Search for the cell housing the specified text and yield its (X, Y) center coordinate. 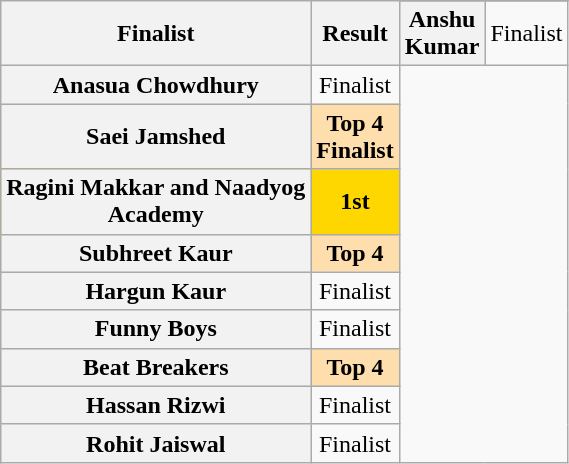
Anasua Chowdhury (156, 85)
Result (355, 34)
Top 4 Finalist (355, 136)
Subhreet Kaur (156, 253)
1st (355, 202)
Anshu Kumar (442, 34)
Beat Breakers (156, 367)
Funny Boys (156, 329)
Rohit Jaiswal (156, 443)
Ragini Makkar and Naadyog Academy (156, 202)
Hassan Rizwi (156, 405)
Saei Jamshed (156, 136)
Hargun Kaur (156, 291)
